Search for the cell housing the specified text and yield its [X, Y] center coordinate. 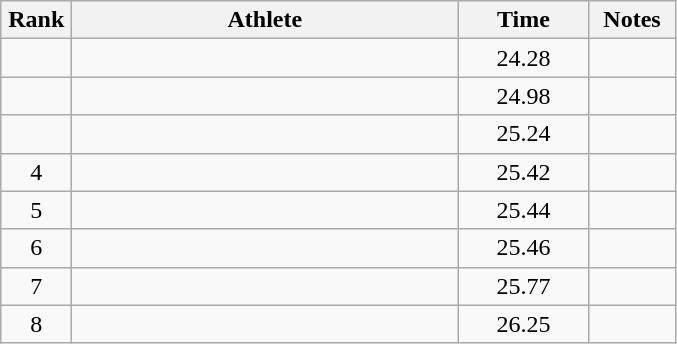
Time [524, 20]
25.77 [524, 286]
25.42 [524, 172]
25.24 [524, 134]
24.28 [524, 58]
7 [36, 286]
Rank [36, 20]
26.25 [524, 324]
6 [36, 248]
8 [36, 324]
24.98 [524, 96]
Notes [632, 20]
25.44 [524, 210]
5 [36, 210]
4 [36, 172]
Athlete [265, 20]
25.46 [524, 248]
